Find where the given text appears and provide that cell's center as [x, y] coordinate. 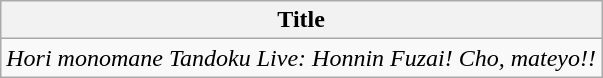
Title [302, 20]
Hori monomane Tandoku Live: Honnin Fuzai! Cho, mateyo!! [302, 58]
